Pinpoint the cell where the given text exists, returning its (X, Y) midpoint coordinate. 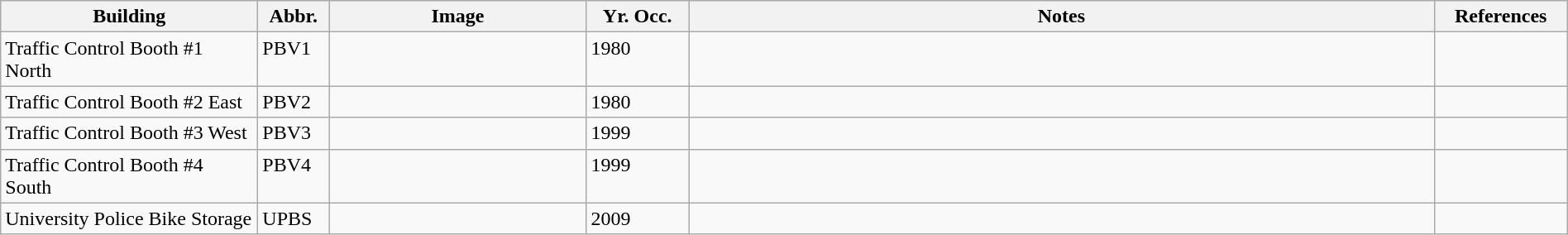
UPBS (294, 218)
PBV4 (294, 175)
University Police Bike Storage (129, 218)
Traffic Control Booth #2 East (129, 102)
PBV1 (294, 60)
Traffic Control Booth #1 North (129, 60)
2009 (638, 218)
Abbr. (294, 17)
PBV2 (294, 102)
Traffic Control Booth #4 South (129, 175)
Image (458, 17)
Yr. Occ. (638, 17)
Traffic Control Booth #3 West (129, 133)
Notes (1061, 17)
References (1500, 17)
Building (129, 17)
PBV3 (294, 133)
